Output the [X, Y] coordinate of the center of the cell containing the given text.  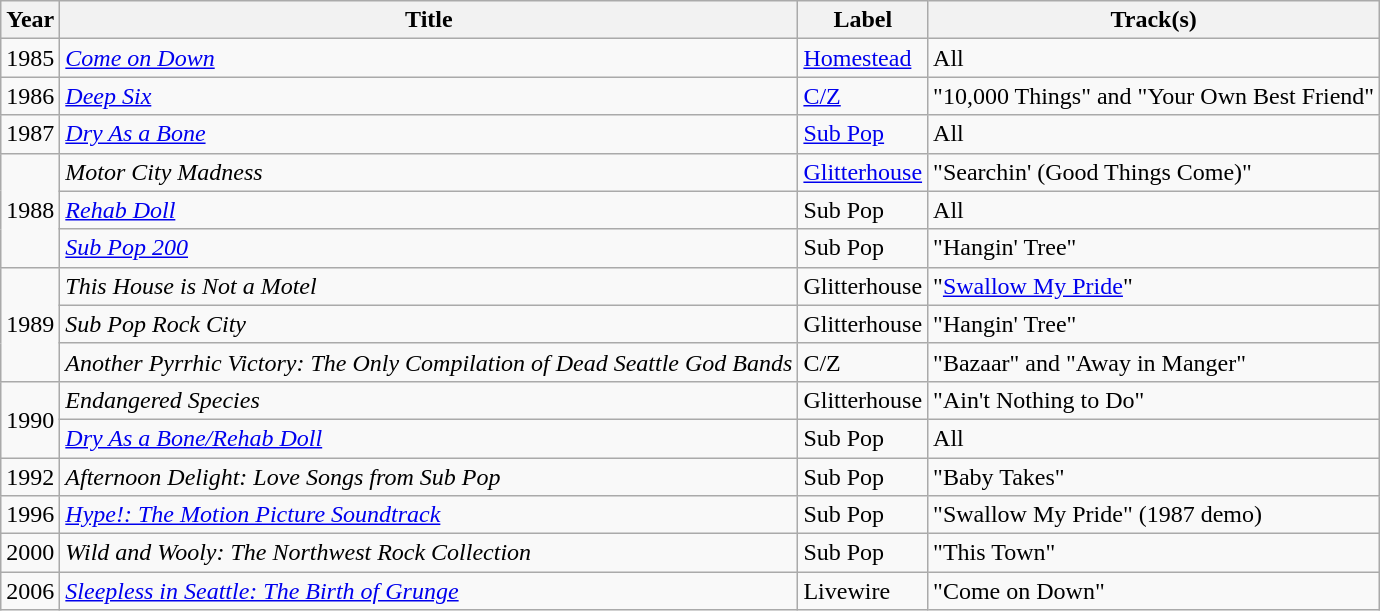
Deep Six [429, 96]
"Swallow My Pride" [1154, 286]
"Searchin' (Good Things Come)" [1154, 172]
1990 [30, 419]
Track(s) [1154, 20]
2006 [30, 591]
This House is Not a Motel [429, 286]
Hype!: The Motion Picture Soundtrack [429, 515]
1989 [30, 324]
"Baby Takes" [1154, 477]
1987 [30, 134]
Year [30, 20]
Sleepless in Seattle: The Birth of Grunge [429, 591]
"Swallow My Pride" (1987 demo) [1154, 515]
Homestead [863, 58]
1992 [30, 477]
Rehab Doll [429, 210]
"10,000 Things" and "Your Own Best Friend" [1154, 96]
Dry As a Bone [429, 134]
Afternoon Delight: Love Songs from Sub Pop [429, 477]
Another Pyrrhic Victory: The Only Compilation of Dead Seattle God Bands [429, 362]
Sub Pop 200 [429, 248]
1988 [30, 210]
1986 [30, 96]
"Bazaar" and "Away in Manger" [1154, 362]
1996 [30, 515]
Motor City Madness [429, 172]
Come on Down [429, 58]
"This Town" [1154, 553]
Title [429, 20]
Wild and Wooly: The Northwest Rock Collection [429, 553]
Sub Pop Rock City [429, 324]
Endangered Species [429, 400]
Livewire [863, 591]
2000 [30, 553]
1985 [30, 58]
"Come on Down" [1154, 591]
"Ain't Nothing to Do" [1154, 400]
Dry As a Bone/Rehab Doll [429, 438]
Label [863, 20]
